For the text-containing cell, return its midpoint in [X, Y] coordinate format. 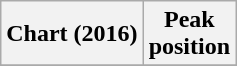
Chart (2016) [72, 34]
Peakposition [189, 34]
